Locate the cell with the specified text and output its [x, y] center coordinate. 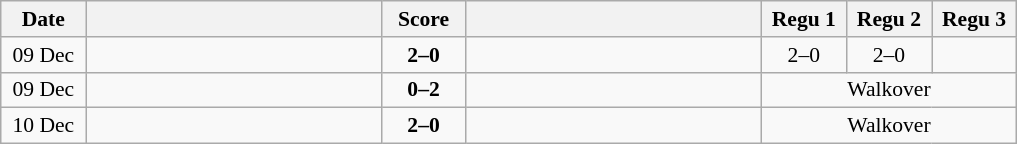
Date [44, 19]
Regu 2 [888, 19]
Score [424, 19]
10 Dec [44, 126]
Regu 3 [974, 19]
0–2 [424, 90]
Regu 1 [804, 19]
